Find where the given text appears and provide that cell's center as [X, Y] coordinate. 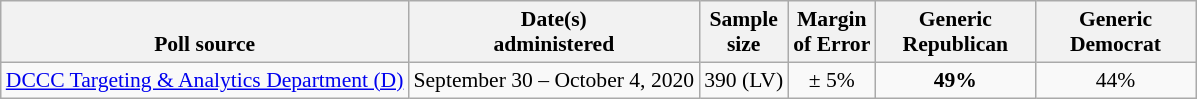
Poll source [205, 32]
DCCC Targeting & Analytics Department (D) [205, 80]
GenericDemocrat [1115, 32]
Samplesize [744, 32]
Marginof Error [832, 32]
44% [1115, 80]
GenericRepublican [955, 32]
September 30 – October 4, 2020 [554, 80]
390 (LV) [744, 80]
49% [955, 80]
± 5% [832, 80]
Date(s)administered [554, 32]
